Provide the (X, Y) coordinate of the cell's center where the given text is located.  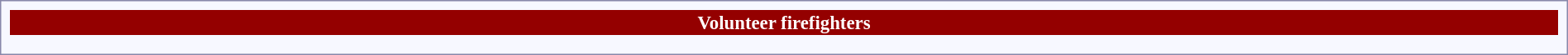
Volunteer firefighters (784, 22)
